Return [X, Y] of the center of cell containing provided text 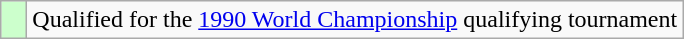
Qualified for the 1990 World Championship qualifying tournament [355, 20]
